Scan for the cell matching the given text and deliver its (X, Y) coordinate at center. 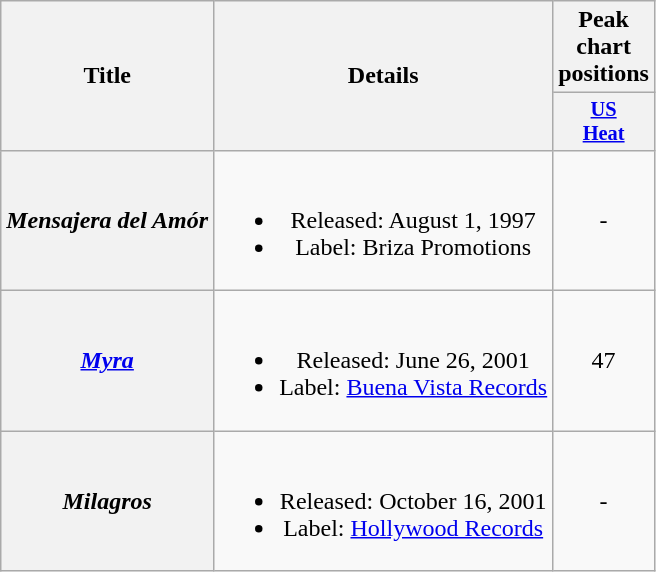
Title (108, 76)
Details (384, 76)
Myra (108, 361)
Milagros (108, 501)
Mensajera del Amór (108, 220)
Released: June 26, 2001Label: Buena Vista Records (384, 361)
USHeat (604, 122)
Peak chart positions (604, 47)
Released: October 16, 2001Label: Hollywood Records (384, 501)
Released: August 1, 1997Label: Briza Promotions (384, 220)
47 (604, 361)
